Provide the [x, y] coordinate of the cell's center where the given text is located.  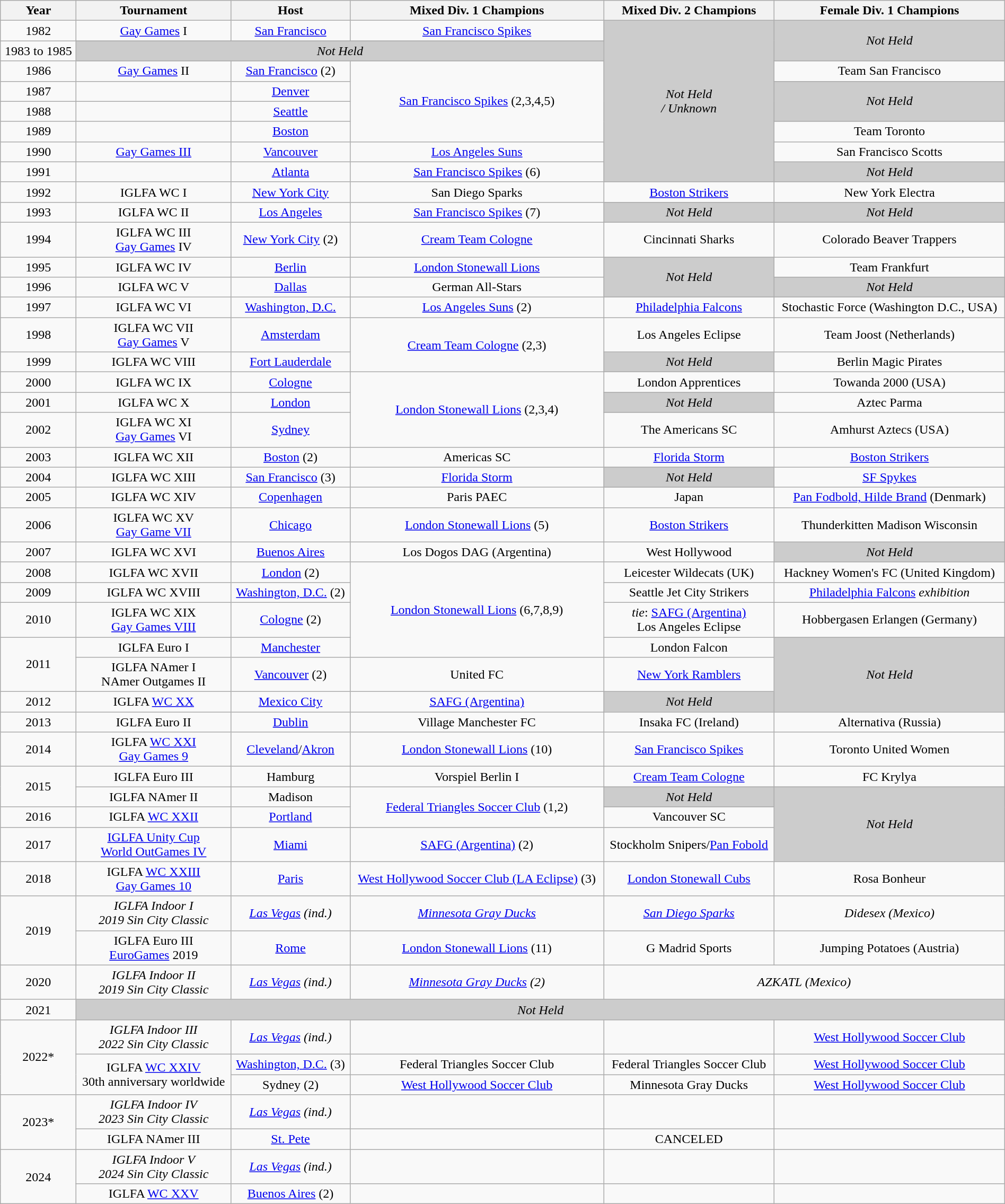
Team Toronto [889, 131]
1988 [38, 111]
Mexico City [290, 702]
1999 [38, 362]
2001 [38, 402]
2007 [38, 552]
Team Frankfurt [889, 267]
2015 [38, 787]
Stochastic Force (Washington D.C., USA) [889, 307]
IGLFA WC IIIGay Games IV [154, 240]
1991 [38, 172]
Cologne (2) [290, 619]
West Hollywood Soccer Club (LA Eclipse) (3) [477, 879]
Thunderkitten Madison Wisconsin [889, 525]
2014 [38, 750]
Mixed Div. 1 Champions [477, 11]
Chicago [290, 525]
2017 [38, 844]
IGLFA WC XXII [154, 817]
Washington, D.C. (2) [290, 592]
IGLFA WC XV Gay Game VII [154, 525]
1990 [38, 152]
IGLFA Euro III [154, 777]
New York City (2) [290, 240]
Portland [290, 817]
1996 [38, 287]
Seattle Jet City Strikers [689, 592]
IGLFA Indoor III2022 Sin City Classic [154, 1037]
2022* [38, 1057]
IGLFA Indoor V2024 Sin City Classic [154, 1166]
Miami [290, 844]
New York Electra [889, 192]
CANCELED [689, 1139]
IGLFA WC XX [154, 702]
1989 [38, 131]
Fort Lauderdale [290, 362]
1995 [38, 267]
London Stonewall Lions (10) [477, 750]
IGLFA WC VIIGay Games V [154, 335]
IGLFA WC XIII [154, 477]
Gay Games I [154, 31]
San Francisco Spikes (7) [477, 212]
1986 [38, 71]
2011 [38, 665]
Toronto United Women [889, 750]
Boston [290, 131]
Denver [290, 91]
Amhurst Aztecs (USA) [889, 429]
London Apprentices [689, 382]
London Stonewall Lions (11) [477, 948]
Buenos Aires [290, 552]
Vancouver (2) [290, 674]
Minnesota Gray Ducks (2) [477, 982]
Team Joost (Netherlands) [889, 335]
IGLFA WC XVII [154, 572]
1992 [38, 192]
St. Pete [290, 1139]
Los Angeles Suns [477, 152]
Madison [290, 797]
New York City [290, 192]
Insaka FC (Ireland) [689, 722]
IGLFA WC XIXGay Games VIII [154, 619]
Year [38, 11]
Philadelphia Falcons exhibition [889, 592]
1983 to 1985 [38, 51]
IGLFA Indoor IV2023 Sin City Classic [154, 1112]
Cologne [290, 382]
Cream Team Cologne (2,3) [477, 345]
San Francisco [290, 31]
Village Manchester FC [477, 722]
Los Angeles [290, 212]
2020 [38, 982]
1987 [38, 91]
Los Dogos DAG (Argentina) [477, 552]
Dublin [290, 722]
tie: SAFG (Argentina)Los Angeles Eclipse [689, 619]
IGLFA Indoor II2019 Sin City Classic [154, 982]
San Francisco Spikes (6) [477, 172]
2003 [38, 457]
IGLFA WC XII [154, 457]
Washington, D.C. (3) [290, 1064]
Towanda 2000 (USA) [889, 382]
Didesex (Mexico) [889, 913]
Sydney (2) [290, 1084]
2002 [38, 429]
2008 [38, 572]
2004 [38, 477]
IGLFA WC XVIII [154, 592]
Japan [689, 497]
Manchester [290, 647]
San Francisco Spikes (2,3,4,5) [477, 101]
IGLFA WC XVI [154, 552]
2024 [38, 1177]
2009 [38, 592]
Vorspiel Berlin I [477, 777]
IGLFA Indoor I2019 Sin City Classic [154, 913]
IGLFA NAmer INAmer Outgames II [154, 674]
Hamburg [290, 777]
Paris PAEC [477, 497]
Leicester Wildecats (UK) [689, 572]
1997 [38, 307]
IGLFA WC XIGay Games VI [154, 429]
Host [290, 11]
2021 [38, 1009]
Gay Games II [154, 71]
2012 [38, 702]
IGLFA WC VIII [154, 362]
Philadelphia Falcons [689, 307]
West Hollywood [689, 552]
IGLFA Unity CupWorld OutGames IV [154, 844]
SAFG (Argentina) [477, 702]
Amsterdam [290, 335]
London [290, 402]
Hobbergasen Erlangen (Germany) [889, 619]
IGLFA WC I [154, 192]
IGLFA WC IV [154, 267]
IGLFA WC XIV [154, 497]
IGLFA WC XXV [154, 1194]
Rome [290, 948]
Jumping Potatoes (Austria) [889, 948]
Cleveland/Akron [290, 750]
FC Krylya [889, 777]
Berlin Magic Pirates [889, 362]
2000 [38, 382]
SF Spykes [889, 477]
Team San Francisco [889, 71]
Seattle [290, 111]
2013 [38, 722]
2019 [38, 930]
London Stonewall Lions (2,3,4) [477, 409]
Stockholm Snipers/Pan Fobold [689, 844]
London Stonewall Cubs [689, 879]
Colorado Beaver Trappers [889, 240]
2005 [38, 497]
London (2) [290, 572]
IGLFA WC VI [154, 307]
San Francisco (2) [290, 71]
IGLFA WC X [154, 402]
Female Div. 1 Champions [889, 11]
IGLFA NAmer II [154, 797]
SAFG (Argentina) (2) [477, 844]
IGLFA WC V [154, 287]
1982 [38, 31]
London Falcon [689, 647]
Aztec Parma [889, 402]
IGLFA NAmer III [154, 1139]
1993 [38, 212]
Pan Fodbold, Hilde Brand (Denmark) [889, 497]
London Stonewall Lions (6,7,8,9) [477, 610]
2006 [38, 525]
Americas SC [477, 457]
2023* [38, 1122]
2018 [38, 879]
German All-Stars [477, 287]
Vancouver SC [689, 817]
Dallas [290, 287]
IGLFA Euro II [154, 722]
IGLFA WC II [154, 212]
2016 [38, 817]
1994 [38, 240]
Rosa Bonheur [889, 879]
Copenhagen [290, 497]
London Stonewall Lions [477, 267]
United FC [477, 674]
IGLFA WC XXIIIGay Games 10 [154, 879]
1998 [38, 335]
Hackney Women's FC (United Kingdom) [889, 572]
Boston (2) [290, 457]
San Francisco Scotts [889, 152]
2010 [38, 619]
Cincinnati Sharks [689, 240]
The Americans SC [689, 429]
IGLFA WC XXIV30th anniversary worldwide [154, 1074]
Paris [290, 879]
IGLFA WC IX [154, 382]
Gay Games III [154, 152]
Buenos Aires (2) [290, 1194]
Mixed Div. 2 Champions [689, 11]
IGLFA WC XXIGay Games 9 [154, 750]
Alternativa (Russia) [889, 722]
Tournament [154, 11]
Sydney [290, 429]
Federal Triangles Soccer Club (1,2) [477, 807]
G Madrid Sports [689, 948]
Washington, D.C. [290, 307]
Vancouver [290, 152]
Atlanta [290, 172]
AZKATL (Mexico) [805, 982]
IGLFA Euro I [154, 647]
San Francisco (3) [290, 477]
Berlin [290, 267]
Not Held/ Unknown [689, 101]
Los Angeles Eclipse [689, 335]
IGLFA Euro IIIEuroGames 2019 [154, 948]
London Stonewall Lions (5) [477, 525]
Los Angeles Suns (2) [477, 307]
New York Ramblers [689, 674]
